From the cell containing the given text, extract its center point as (x, y) coordinate. 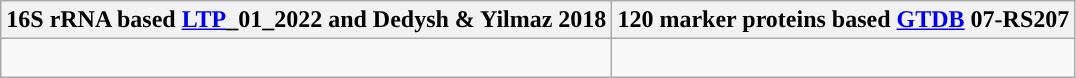
16S rRNA based LTP_01_2022 and Dedysh & Yilmaz 2018 (306, 20)
120 marker proteins based GTDB 07-RS207 (844, 20)
